Scan for the cell matching the given text and deliver its [X, Y] coordinate at center. 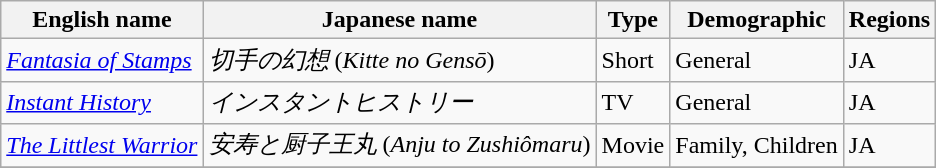
TV [633, 102]
Regions [889, 20]
Type [633, 20]
English name [102, 20]
インスタントヒストリー [400, 102]
Japanese name [400, 20]
Family, Children [757, 146]
Demographic [757, 20]
Fantasia of Stamps [102, 60]
Short [633, 60]
Instant History [102, 102]
Movie [633, 146]
安寿と厨子王丸 (Anju to Zushiômaru) [400, 146]
切手の幻想 (Kitte no Gensō) [400, 60]
The Littlest Warrior [102, 146]
